For the text-containing cell, return its midpoint in (X, Y) coordinate format. 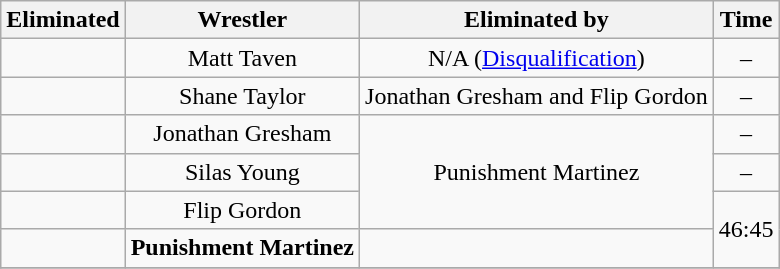
Jonathan Gresham (242, 134)
Silas Young (242, 172)
Wrestler (242, 20)
N/A (Disqualification) (537, 58)
Jonathan Gresham and Flip Gordon (537, 96)
Time (746, 20)
Matt Taven (242, 58)
Shane Taylor (242, 96)
Eliminated (63, 20)
46:45 (746, 229)
Flip Gordon (242, 210)
Eliminated by (537, 20)
